Scan for the cell matching the given text and deliver its [x, y] coordinate at center. 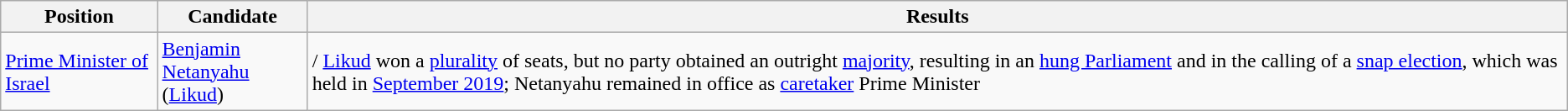
Prime Minister of Israel [79, 71]
Results [937, 17]
Position [79, 17]
Candidate [233, 17]
Benjamin Netanyahu(Likud) [233, 71]
